Identify which cell holds the provided text, then report its [X, Y] central coordinate. 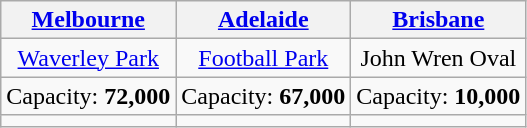
John Wren Oval [438, 58]
Capacity: 67,000 [264, 96]
Capacity: 10,000 [438, 96]
Brisbane [438, 20]
Waverley Park [88, 58]
Adelaide [264, 20]
Melbourne [88, 20]
Capacity: 72,000 [88, 96]
Football Park [264, 58]
